For the text-containing cell, return its midpoint in (x, y) coordinate format. 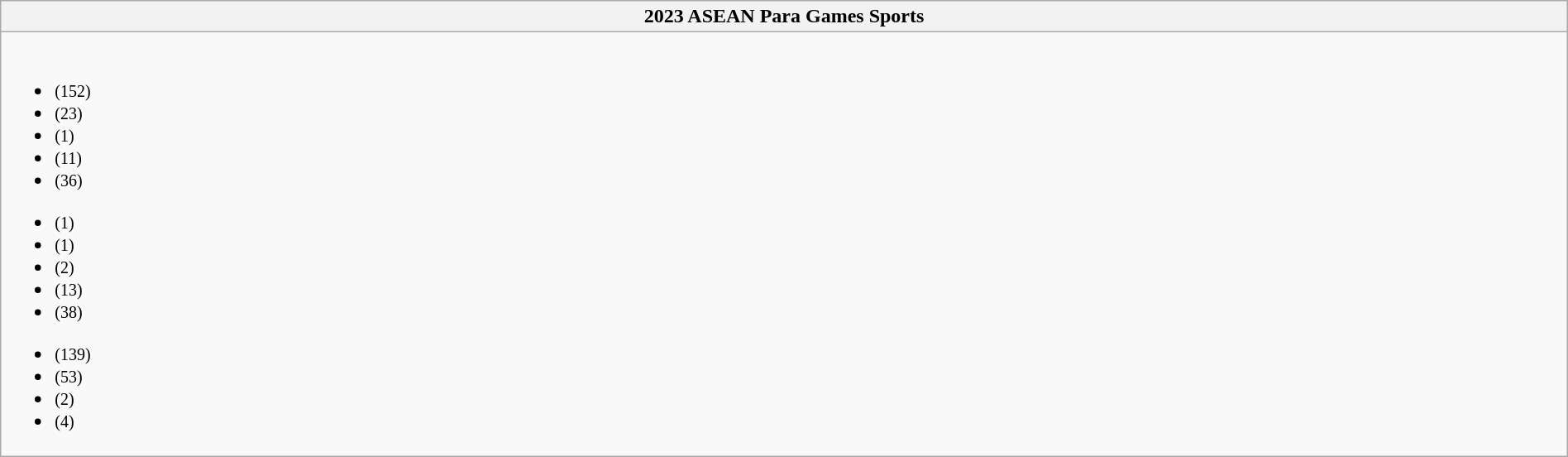
(152) (23) (1) (11) (36) (1) (1) (2) (13) (38) (139) (53) (2) (4) (784, 244)
2023 ASEAN Para Games Sports (784, 17)
